Detect which cell encompasses the target text, then output its (x, y) center coordinate. 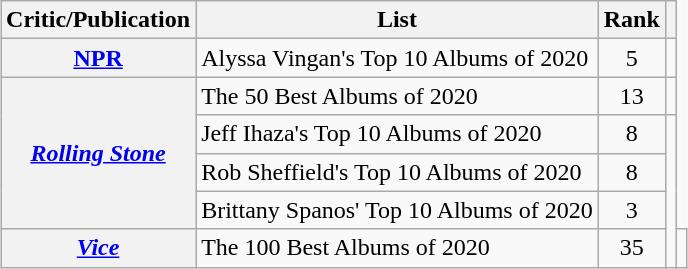
The 100 Best Albums of 2020 (398, 248)
Rolling Stone (98, 153)
Vice (98, 248)
List (398, 20)
The 50 Best Albums of 2020 (398, 96)
Jeff Ihaza's Top 10 Albums of 2020 (398, 134)
Rank (632, 20)
Brittany Spanos' Top 10 Albums of 2020 (398, 210)
3 (632, 210)
Critic/Publication (98, 20)
5 (632, 58)
Alyssa Vingan's Top 10 Albums of 2020 (398, 58)
NPR (98, 58)
35 (632, 248)
13 (632, 96)
Rob Sheffield's Top 10 Albums of 2020 (398, 172)
